Detect which cell encompasses the target text, then output its [x, y] center coordinate. 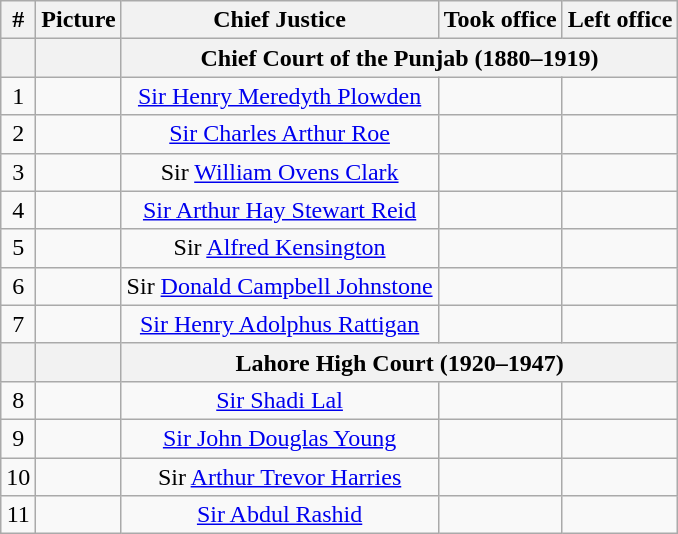
# [18, 20]
8 [18, 400]
4 [18, 210]
Sir Charles Arthur Roe [280, 134]
Sir Donald Campbell Johnstone [280, 286]
Left office [620, 20]
Sir Arthur Hay Stewart Reid [280, 210]
10 [18, 477]
Chief Justice [280, 20]
Sir Arthur Trevor Harries [280, 477]
5 [18, 248]
11 [18, 515]
3 [18, 172]
7 [18, 324]
Sir William Ovens Clark [280, 172]
Lahore High Court (1920–1947) [400, 362]
Sir John Douglas Young [280, 438]
9 [18, 438]
2 [18, 134]
Sir Abdul Rashid [280, 515]
Chief Court of the Punjab (1880–1919) [400, 58]
Took office [500, 20]
Sir Shadi Lal [280, 400]
Picture [78, 20]
Sir Henry Adolphus Rattigan [280, 324]
Sir Alfred Kensington [280, 248]
6 [18, 286]
Sir Henry Meredyth Plowden [280, 96]
1 [18, 96]
